Return the [x, y] coordinate for the center point of the cell that contains the specified text.  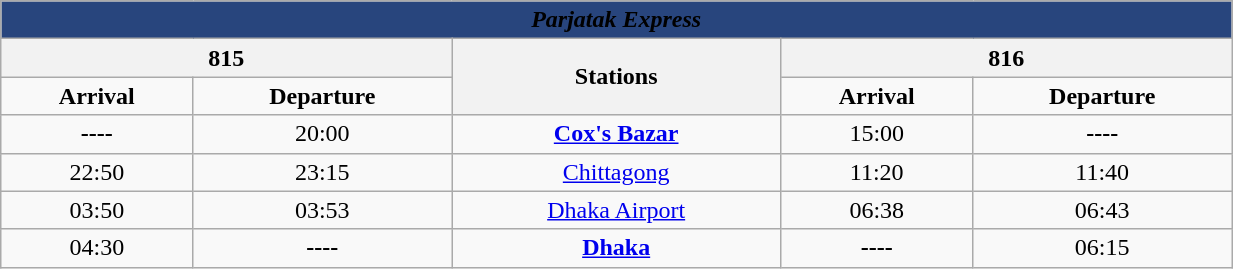
06:43 [1102, 210]
Chittagong [616, 172]
Dhaka Airport [616, 210]
Parjatak Express [616, 20]
03:50 [97, 210]
Dhaka [616, 248]
11:20 [877, 172]
20:00 [322, 134]
Cox's Bazar [616, 134]
23:15 [322, 172]
815 [226, 58]
04:30 [97, 248]
15:00 [877, 134]
816 [1006, 58]
22:50 [97, 172]
03:53 [322, 210]
11:40 [1102, 172]
06:15 [1102, 248]
Stations [616, 77]
06:38 [877, 210]
